Output the (X, Y) coordinate of the center of the cell containing the given text.  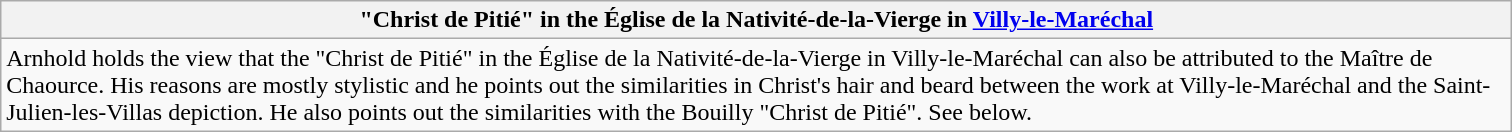
"Christ de Pitié" in the Église de la Nativité-de-la-Vierge in Villy-le-Maréchal (756, 20)
